Locate the cell with the specified text and output its (x, y) center coordinate. 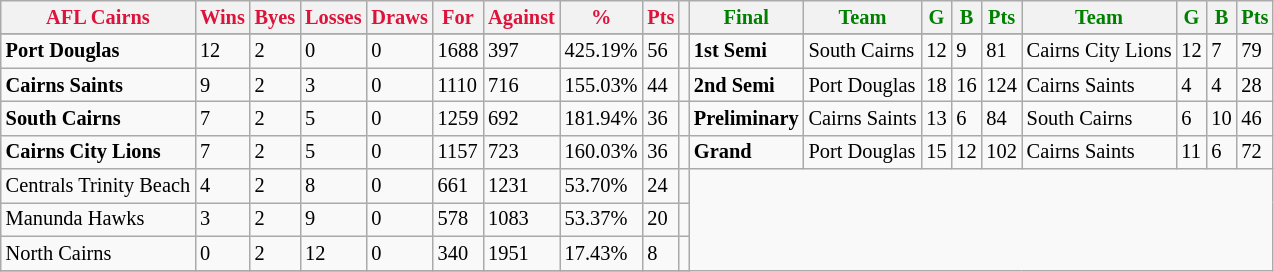
1951 (522, 253)
Byes (275, 17)
Final (746, 17)
578 (458, 219)
181.94% (602, 118)
79 (1254, 51)
46 (1254, 118)
661 (458, 186)
160.03% (602, 152)
% (602, 17)
1688 (458, 51)
340 (458, 253)
692 (522, 118)
44 (660, 85)
AFL Cairns (98, 17)
Against (522, 17)
723 (522, 152)
28 (1254, 85)
1259 (458, 118)
18 (936, 85)
For (458, 17)
53.70% (602, 186)
Losses (333, 17)
Centrals Trinity Beach (98, 186)
81 (1001, 51)
56 (660, 51)
1st Semi (746, 51)
1083 (522, 219)
13 (936, 118)
Manunda Hawks (98, 219)
425.19% (602, 51)
1110 (458, 85)
2nd Semi (746, 85)
15 (936, 152)
155.03% (602, 85)
716 (522, 85)
17.43% (602, 253)
1231 (522, 186)
16 (966, 85)
1157 (458, 152)
397 (522, 51)
Draws (399, 17)
11 (1191, 152)
Wins (222, 17)
Preliminary (746, 118)
53.37% (602, 219)
84 (1001, 118)
24 (660, 186)
72 (1254, 152)
North Cairns (98, 253)
102 (1001, 152)
20 (660, 219)
10 (1221, 118)
Grand (746, 152)
124 (1001, 85)
